From the cell containing the given text, extract its center point as [X, Y] coordinate. 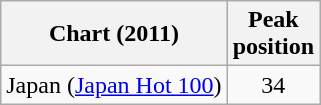
Chart (2011) [114, 34]
Japan (Japan Hot 100) [114, 85]
34 [273, 85]
Peakposition [273, 34]
